Capture the cell that displays the provided text and extract its [X, Y] central coordinate. 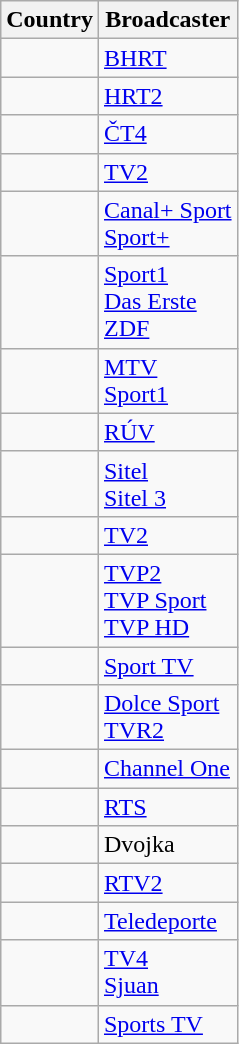
Sport TV [168, 665]
Teledeporte [168, 921]
Sport1Das ErsteZDF [168, 302]
Sports TV [168, 1024]
SitelSitel 3 [168, 484]
Broadcaster [168, 20]
ČT4 [168, 134]
TVP2TVP SportTVP HD [168, 600]
Dolce SportTVR2 [168, 718]
RTV2 [168, 883]
BHRT [168, 58]
RÚV [168, 432]
Country [50, 20]
Channel One [168, 769]
RTS [168, 807]
MTVSport1 [168, 380]
Dvojka [168, 845]
HRT2 [168, 96]
TV4Sjuan [168, 972]
Canal+ SportSport+ [168, 224]
